Detect which cell encompasses the target text, then output its (x, y) center coordinate. 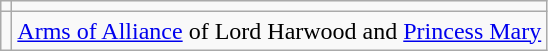
Arms of Alliance of Lord Harwood and Princess Mary (280, 31)
